Find where the given text appears and provide that cell's center as [x, y] coordinate. 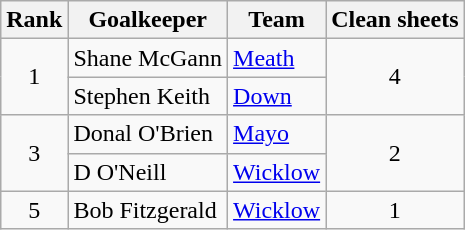
Stephen Keith [148, 96]
4 [395, 77]
Rank [34, 20]
Meath [277, 58]
Down [277, 96]
Team [277, 20]
D O'Neill [148, 172]
Shane McGann [148, 58]
Goalkeeper [148, 20]
Clean sheets [395, 20]
Mayo [277, 134]
5 [34, 210]
2 [395, 153]
Bob Fitzgerald [148, 210]
3 [34, 153]
Donal O'Brien [148, 134]
